Locate the cell with the specified text and output its [X, Y] center coordinate. 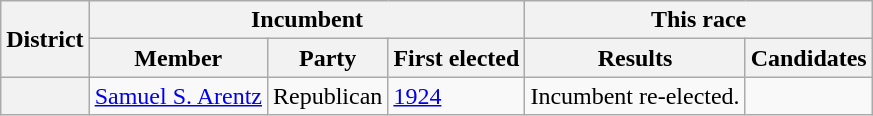
1924 [456, 96]
Results [635, 58]
This race [698, 20]
Candidates [808, 58]
District [45, 39]
Incumbent [307, 20]
First elected [456, 58]
Samuel S. Arentz [178, 96]
Incumbent re-elected. [635, 96]
Republican [327, 96]
Party [327, 58]
Member [178, 58]
